Search for the cell housing the specified text and yield its (X, Y) center coordinate. 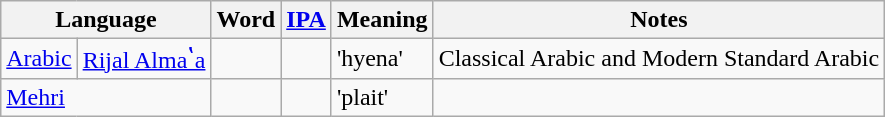
Meaning (382, 20)
Word (246, 20)
Mehri (106, 97)
Rijal Almaʽa (144, 59)
Classical Arabic and Modern Standard Arabic (659, 59)
IPA (306, 20)
'hyena' (382, 59)
Notes (659, 20)
'plait' (382, 97)
Arabic (39, 59)
Language (106, 20)
